Find where the given text appears and provide that cell's center as [x, y] coordinate. 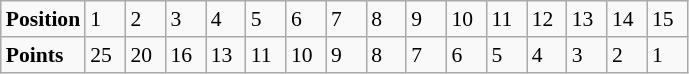
12 [547, 19]
Position [43, 19]
15 [667, 19]
Points [43, 55]
16 [185, 55]
14 [627, 19]
25 [105, 55]
20 [145, 55]
